Locate the cell with the specified text and output its (x, y) center coordinate. 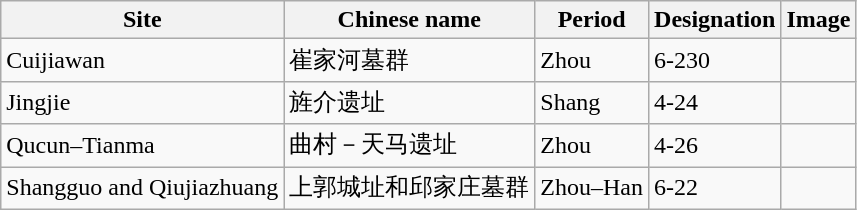
Shang (592, 102)
Period (592, 20)
Zhou–Han (592, 188)
旌介遗址 (410, 102)
4-26 (715, 146)
Image (818, 20)
Qucun–Tianma (142, 146)
6-230 (715, 60)
Shangguo and Qiujiazhuang (142, 188)
Chinese name (410, 20)
4-24 (715, 102)
Designation (715, 20)
Cuijiawan (142, 60)
Site (142, 20)
上郭城址和邱家庄墓群 (410, 188)
Jingjie (142, 102)
崔家河墓群 (410, 60)
6-22 (715, 188)
曲村－天马遗址 (410, 146)
